Capture the cell that displays the provided text and extract its (x, y) central coordinate. 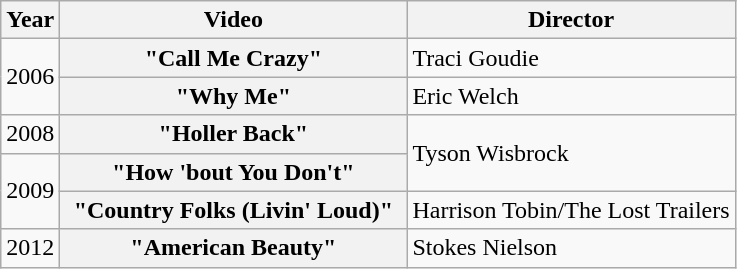
Harrison Tobin/The Lost Trailers (571, 210)
"Call Me Crazy" (234, 58)
Stokes Nielson (571, 248)
Video (234, 20)
2009 (30, 191)
"How 'bout You Don't" (234, 172)
"American Beauty" (234, 248)
"Why Me" (234, 96)
Traci Goudie (571, 58)
Year (30, 20)
Tyson Wisbrock (571, 153)
Director (571, 20)
"Holler Back" (234, 134)
"Country Folks (Livin' Loud)" (234, 210)
2012 (30, 248)
2006 (30, 77)
Eric Welch (571, 96)
2008 (30, 134)
